Scan for the cell matching the given text and deliver its (X, Y) coordinate at center. 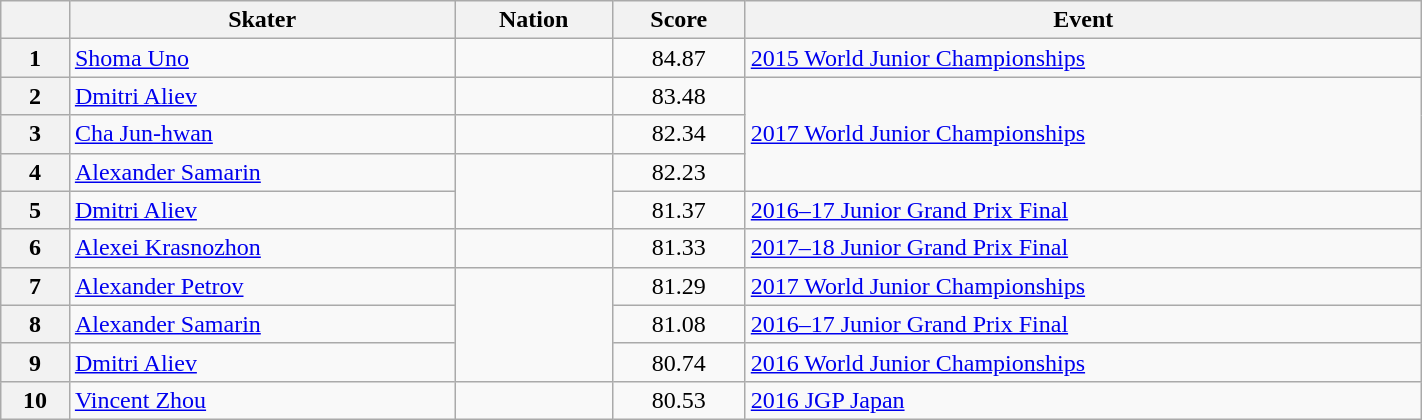
81.29 (678, 286)
Shoma Uno (262, 58)
10 (36, 400)
9 (36, 362)
7 (36, 286)
5 (36, 210)
Vincent Zhou (262, 400)
80.74 (678, 362)
81.33 (678, 248)
2016 World Junior Championships (1083, 362)
Nation (534, 20)
Event (1083, 20)
82.34 (678, 134)
Skater (262, 20)
6 (36, 248)
4 (36, 172)
2015 World Junior Championships (1083, 58)
80.53 (678, 400)
84.87 (678, 58)
2 (36, 96)
8 (36, 324)
2017–18 Junior Grand Prix Final (1083, 248)
2016 JGP Japan (1083, 400)
81.37 (678, 210)
Alexander Petrov (262, 286)
Cha Jun-hwan (262, 134)
Score (678, 20)
83.48 (678, 96)
Alexei Krasnozhon (262, 248)
1 (36, 58)
3 (36, 134)
82.23 (678, 172)
81.08 (678, 324)
